Determine the (X, Y) coordinate at the center of the cell enclosing the given text.  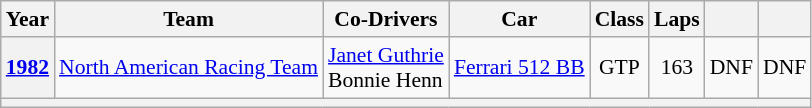
GTP (620, 68)
Class (620, 19)
Janet Guthrie Bonnie Henn (386, 68)
Laps (677, 19)
Ferrari 512 BB (520, 68)
1982 (28, 68)
163 (677, 68)
Year (28, 19)
Car (520, 19)
Co-Drivers (386, 19)
North American Racing Team (188, 68)
Team (188, 19)
